Capture the cell that displays the provided text and extract its (x, y) central coordinate. 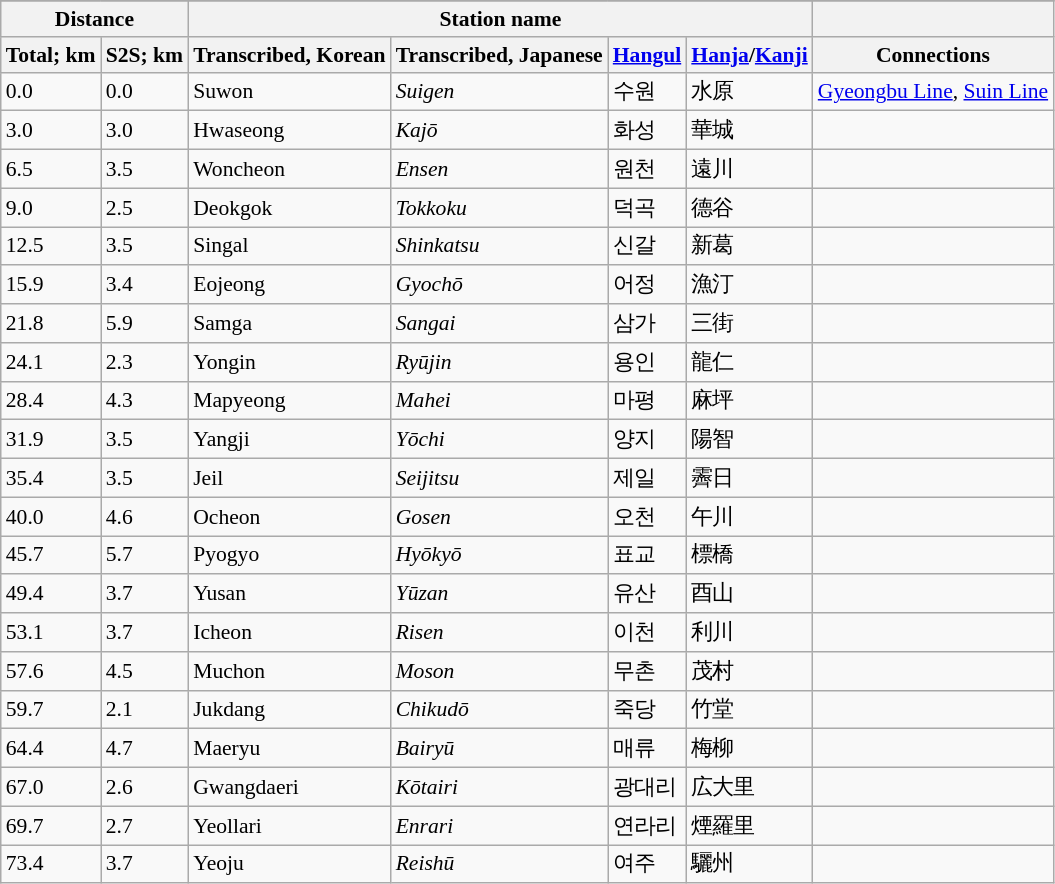
Ocheon (289, 516)
Jukdang (289, 710)
4.6 (145, 516)
Singal (289, 246)
陽智 (749, 440)
화성 (648, 130)
Woncheon (289, 170)
華城 (749, 130)
덕곡 (648, 208)
新葛 (749, 246)
9.0 (51, 208)
龍仁 (749, 362)
午川 (749, 516)
광대리 (648, 788)
Mapyeong (289, 400)
연라리 (648, 826)
麻坪 (749, 400)
53.1 (51, 632)
신갈 (648, 246)
Kajō (500, 130)
Yūzan (500, 594)
Gyeongbu Line, Suin Line (933, 92)
Sangai (500, 324)
Total; km (51, 55)
49.4 (51, 594)
Station name (500, 19)
Yangji (289, 440)
67.0 (51, 788)
35.4 (51, 478)
2.7 (145, 826)
Gyochō (500, 286)
Gwangdaeri (289, 788)
Hyōkyō (500, 556)
원천 (648, 170)
5.9 (145, 324)
Yongin (289, 362)
酉山 (749, 594)
Suigen (500, 92)
Distance (94, 19)
64.4 (51, 748)
12.5 (51, 246)
Risen (500, 632)
15.9 (51, 286)
Connections (933, 55)
Samga (289, 324)
2.5 (145, 208)
Icheon (289, 632)
6.5 (51, 170)
德谷 (749, 208)
利川 (749, 632)
매류 (648, 748)
竹堂 (749, 710)
Ensen (500, 170)
Seijitsu (500, 478)
73.4 (51, 864)
Transcribed, Korean (289, 55)
Tokkoku (500, 208)
Reishū (500, 864)
Gosen (500, 516)
제일 (648, 478)
28.4 (51, 400)
煙羅里 (749, 826)
Deokgok (289, 208)
Shinkatsu (500, 246)
2.1 (145, 710)
梅柳 (749, 748)
Muchon (289, 672)
양지 (648, 440)
水原 (749, 92)
4.5 (145, 672)
2.6 (145, 788)
Ryūjin (500, 362)
31.9 (51, 440)
Kōtairi (500, 788)
漁汀 (749, 286)
마평 (648, 400)
Hanja/Kanji (749, 55)
Mahei (500, 400)
霽日 (749, 478)
59.7 (51, 710)
용인 (648, 362)
이천 (648, 632)
삼가 (648, 324)
3.4 (145, 286)
여주 (648, 864)
Pyogyo (289, 556)
Bairyū (500, 748)
Maeryu (289, 748)
Eojeong (289, 286)
어정 (648, 286)
69.7 (51, 826)
죽당 (648, 710)
5.7 (145, 556)
Yeoju (289, 864)
Transcribed, Japanese (500, 55)
유산 (648, 594)
무촌 (648, 672)
Suwon (289, 92)
Enrari (500, 826)
標橋 (749, 556)
茂村 (749, 672)
Jeil (289, 478)
遠川 (749, 170)
45.7 (51, 556)
24.1 (51, 362)
40.0 (51, 516)
S2S; km (145, 55)
Yeollari (289, 826)
Moson (500, 672)
4.7 (145, 748)
57.6 (51, 672)
Hangul (648, 55)
三街 (749, 324)
2.3 (145, 362)
수원 (648, 92)
Hwaseong (289, 130)
Chikudō (500, 710)
4.3 (145, 400)
広大里 (749, 788)
표교 (648, 556)
오천 (648, 516)
驪州 (749, 864)
21.8 (51, 324)
Yōchi (500, 440)
Yusan (289, 594)
